Identify which cell holds the provided text, then report its (X, Y) central coordinate. 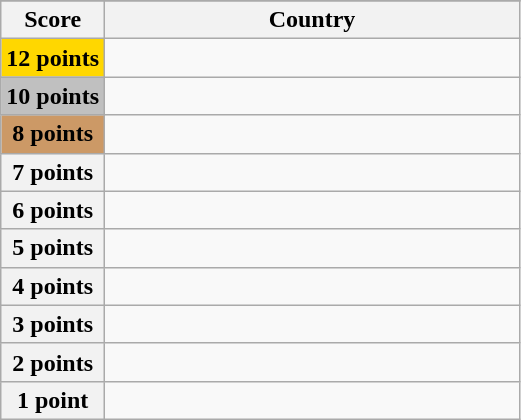
Country (312, 20)
2 points (53, 362)
1 point (53, 400)
12 points (53, 58)
5 points (53, 248)
3 points (53, 324)
6 points (53, 210)
10 points (53, 96)
4 points (53, 286)
7 points (53, 172)
8 points (53, 134)
Score (53, 20)
